Output the (X, Y) coordinate of the center of the cell containing the given text.  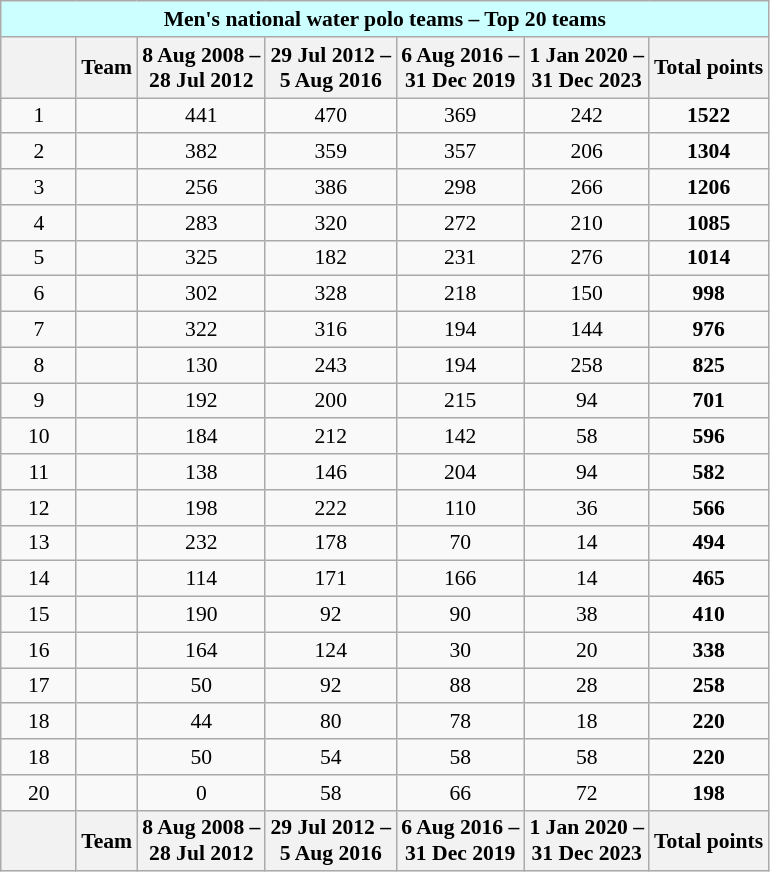
7 (38, 330)
998 (708, 294)
171 (330, 579)
825 (708, 365)
2 (38, 152)
359 (330, 152)
142 (460, 437)
3 (38, 187)
8 (38, 365)
9 (38, 401)
164 (201, 650)
325 (201, 258)
192 (201, 401)
386 (330, 187)
1206 (708, 187)
701 (708, 401)
328 (330, 294)
1014 (708, 258)
369 (460, 116)
150 (586, 294)
494 (708, 543)
231 (460, 258)
144 (586, 330)
410 (708, 615)
28 (586, 686)
242 (586, 116)
38 (586, 615)
190 (201, 615)
184 (201, 437)
130 (201, 365)
243 (330, 365)
218 (460, 294)
114 (201, 579)
206 (586, 152)
70 (460, 543)
222 (330, 508)
124 (330, 650)
1085 (708, 223)
320 (330, 223)
276 (586, 258)
976 (708, 330)
298 (460, 187)
4 (38, 223)
30 (460, 650)
80 (330, 722)
232 (201, 543)
11 (38, 472)
Men's national water polo teams – Top 20 teams (384, 19)
322 (201, 330)
66 (460, 793)
0 (201, 793)
272 (460, 223)
1522 (708, 116)
256 (201, 187)
212 (330, 437)
78 (460, 722)
470 (330, 116)
10 (38, 437)
316 (330, 330)
283 (201, 223)
12 (38, 508)
215 (460, 401)
44 (201, 722)
16 (38, 650)
338 (708, 650)
54 (330, 757)
178 (330, 543)
465 (708, 579)
357 (460, 152)
266 (586, 187)
17 (38, 686)
182 (330, 258)
5 (38, 258)
36 (586, 508)
110 (460, 508)
210 (586, 223)
1 (38, 116)
302 (201, 294)
138 (201, 472)
72 (586, 793)
88 (460, 686)
1304 (708, 152)
596 (708, 437)
90 (460, 615)
166 (460, 579)
6 (38, 294)
204 (460, 472)
13 (38, 543)
382 (201, 152)
15 (38, 615)
200 (330, 401)
566 (708, 508)
441 (201, 116)
582 (708, 472)
146 (330, 472)
